Locate the cell with the specified text and output its [X, Y] center coordinate. 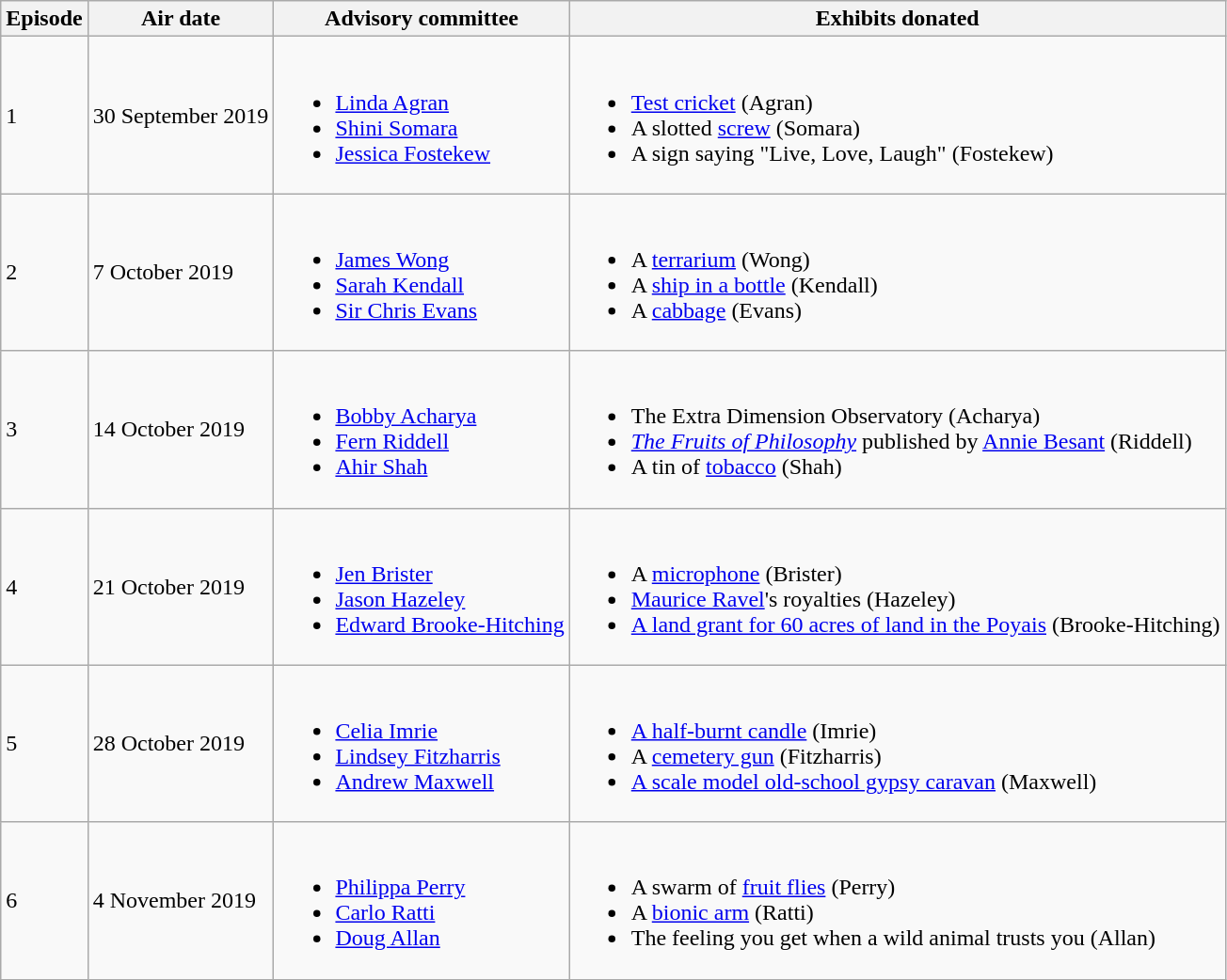
Episode [44, 19]
Exhibits donated [898, 19]
Advisory committee [422, 19]
Linda AgranShini SomaraJessica Fostekew [422, 115]
Air date [181, 19]
30 September 2019 [181, 115]
A microphone (Brister)Maurice Ravel's royalties (Hazeley)A land grant for 60 acres of land in the Poyais (Brooke-Hitching) [898, 587]
Philippa PerryCarlo RattiDoug Allan [422, 901]
The Extra Dimension Observatory (Acharya)The Fruits of Philosophy published by Annie Besant (Riddell)A tin of tobacco (Shah) [898, 429]
4 November 2019 [181, 901]
6 [44, 901]
Jen BristerJason HazeleyEdward Brooke-Hitching [422, 587]
4 [44, 587]
A half-burnt candle (Imrie)A cemetery gun (Fitzharris)A scale model old-school gypsy caravan (Maxwell) [898, 743]
Bobby AcharyaFern RiddellAhir Shah [422, 429]
2 [44, 273]
21 October 2019 [181, 587]
14 October 2019 [181, 429]
7 October 2019 [181, 273]
A swarm of fruit flies (Perry)A bionic arm (Ratti)The feeling you get when a wild animal trusts you (Allan) [898, 901]
5 [44, 743]
1 [44, 115]
James WongSarah KendallSir Chris Evans [422, 273]
Celia ImrieLindsey FitzharrisAndrew Maxwell [422, 743]
3 [44, 429]
28 October 2019 [181, 743]
A terrarium (Wong)A ship in a bottle (Kendall)A cabbage (Evans) [898, 273]
Test cricket (Agran)A slotted screw (Somara)A sign saying "Live, Love, Laugh" (Fostekew) [898, 115]
